From the cell containing the given text, extract its center point as [x, y] coordinate. 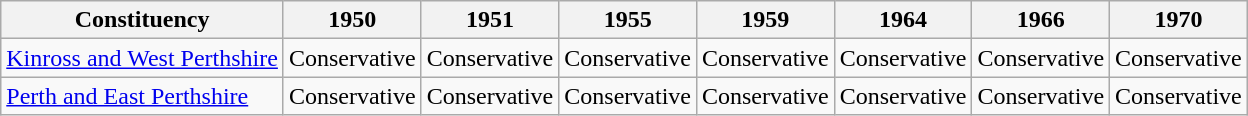
1959 [765, 20]
1955 [628, 20]
Kinross and West Perthshire [142, 58]
1950 [352, 20]
1951 [490, 20]
Constituency [142, 20]
1966 [1041, 20]
Perth and East Perthshire [142, 96]
1970 [1179, 20]
1964 [903, 20]
